Locate the cell with the specified text and output its [X, Y] center coordinate. 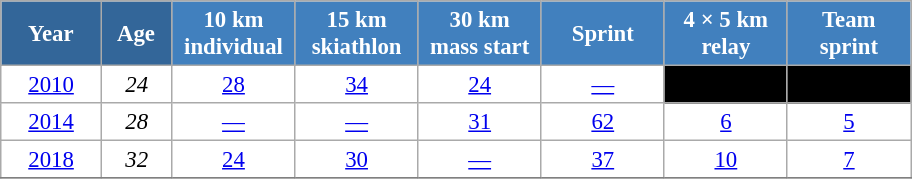
62 [602, 122]
30 [356, 160]
10 [726, 160]
37 [602, 160]
15 km skiathlon [356, 34]
Sprint [602, 34]
5 [848, 122]
7 [848, 160]
Team sprint [848, 34]
2014 [52, 122]
31 [480, 122]
2018 [52, 160]
30 km mass start [480, 34]
Age [136, 34]
6 [726, 122]
34 [356, 85]
2010 [52, 85]
10 km individual [234, 34]
32 [136, 160]
Year [52, 34]
4 × 5 km relay [726, 34]
